Extract the (x, y) coordinate from the center of the cell holding the provided text.  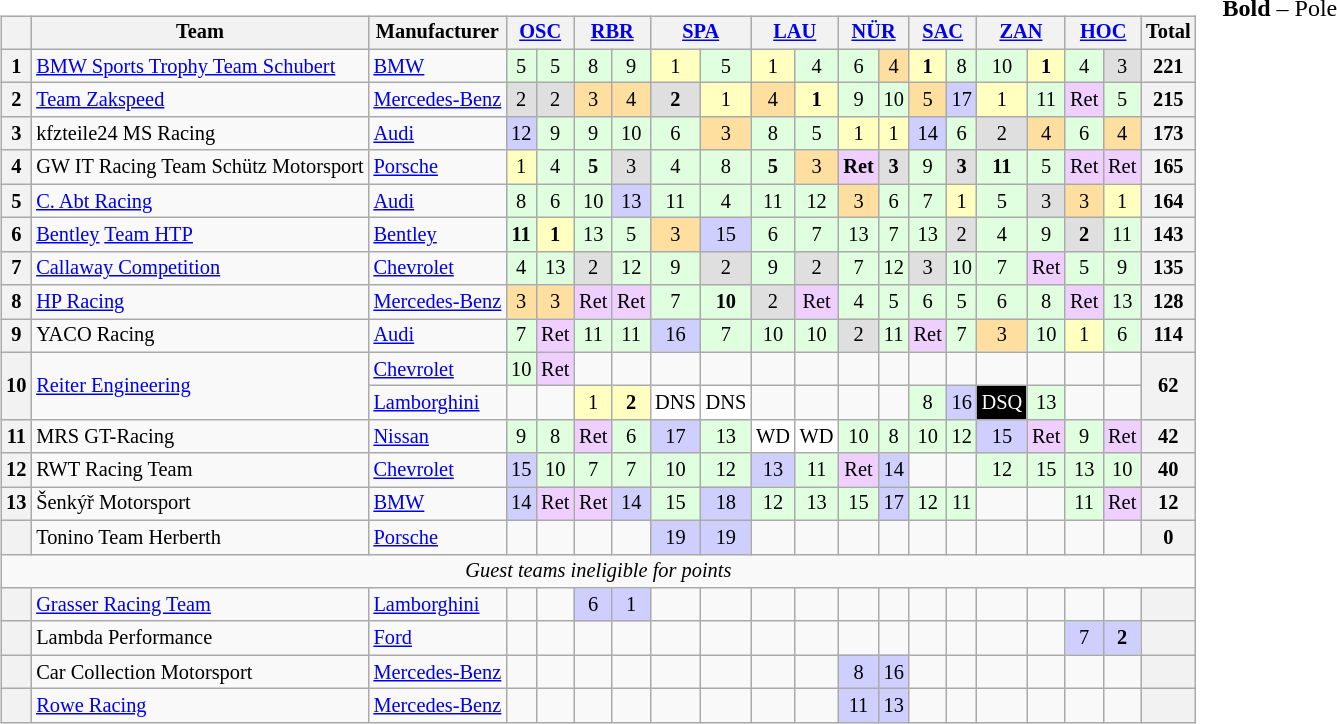
Šenkýř Motorsport (200, 504)
215 (1168, 100)
173 (1168, 134)
Bentley (438, 235)
Car Collection Motorsport (200, 672)
BMW Sports Trophy Team Schubert (200, 66)
HOC (1103, 33)
Team Zakspeed (200, 100)
Nissan (438, 437)
ZAN (1021, 33)
Manufacturer (438, 33)
Lambda Performance (200, 638)
164 (1168, 201)
SPA (700, 33)
135 (1168, 268)
Total (1168, 33)
Grasser Racing Team (200, 605)
Rowe Racing (200, 706)
Bentley Team HTP (200, 235)
128 (1168, 302)
LAU (794, 33)
GW IT Racing Team Schütz Motorsport (200, 167)
40 (1168, 470)
18 (726, 504)
0 (1168, 537)
165 (1168, 167)
Reiter Engineering (200, 386)
Guest teams ineligible for points (598, 571)
NÜR (873, 33)
62 (1168, 386)
Callaway Competition (200, 268)
221 (1168, 66)
143 (1168, 235)
Team (200, 33)
RWT Racing Team (200, 470)
RBR (612, 33)
42 (1168, 437)
DSQ (1002, 403)
YACO Racing (200, 336)
C. Abt Racing (200, 201)
Tonino Team Herberth (200, 537)
SAC (943, 33)
OSC (540, 33)
Ford (438, 638)
MRS GT-Racing (200, 437)
114 (1168, 336)
HP Racing (200, 302)
kfzteile24 MS Racing (200, 134)
